Return the [X, Y] coordinate for the center point of the cell that contains the specified text.  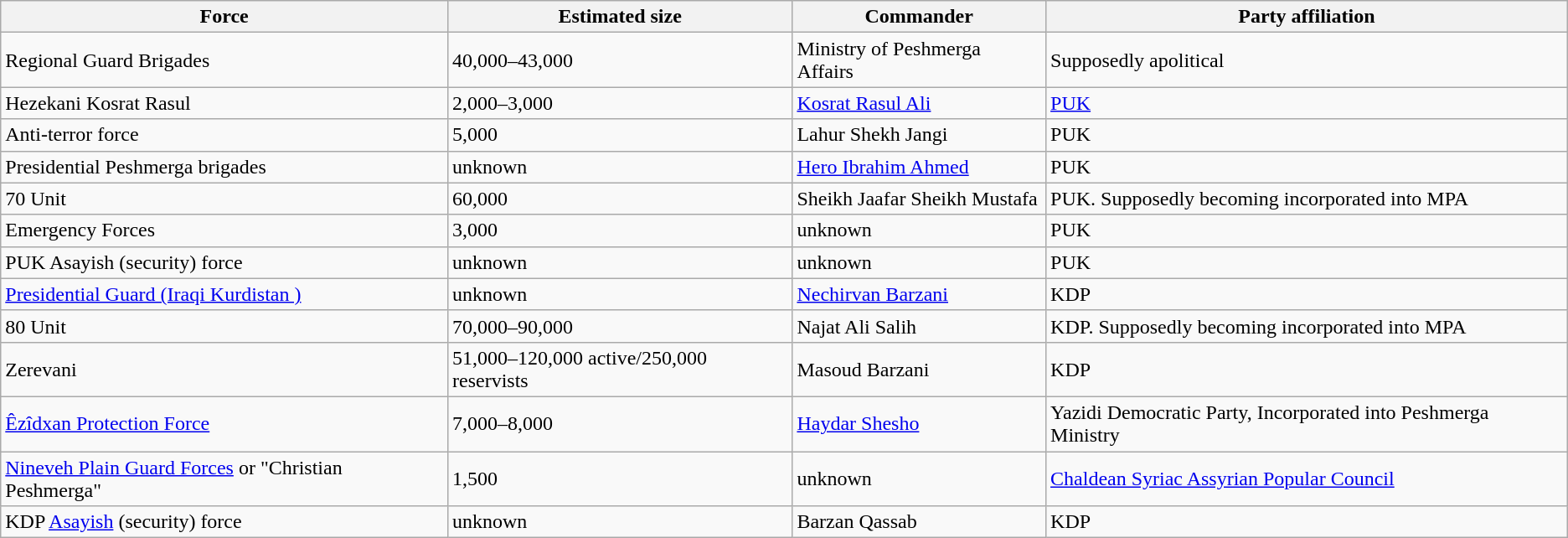
Presidential Peshmerga brigades [224, 167]
Barzan Qassab [920, 522]
Hezekani Kosrat Rasul [224, 103]
70 Unit [224, 199]
KDP. Supposedly becoming incorporated into MPA [1307, 326]
Nineveh Plain Guard Forces or "Christian Peshmerga" [224, 478]
Haydar Shesho [920, 424]
2,000–3,000 [620, 103]
Zerevani [224, 369]
Nechirvan Barzani [920, 294]
Ministry of Peshmerga Affairs [920, 60]
80 Unit [224, 326]
70,000–90,000 [620, 326]
Estimated size [620, 17]
60,000 [620, 199]
Commander [920, 17]
Êzîdxan Protection Force [224, 424]
51,000–120,000 active/250,000 reservists [620, 369]
Chaldean Syriac Assyrian Popular Council [1307, 478]
Regional Guard Brigades [224, 60]
Party affiliation [1307, 17]
Najat Ali Salih [920, 326]
Yazidi Democratic Party, Incorporated into Peshmerga Ministry [1307, 424]
PUK Asayish (security) force [224, 262]
1,500 [620, 478]
7,000–8,000 [620, 424]
Anti-terror force [224, 135]
Emergency Forces [224, 230]
Presidential Guard (Iraqi Kurdistan ) [224, 294]
3,000 [620, 230]
PUK. Supposedly becoming incorporated into MPA [1307, 199]
Kosrat Rasul Ali [920, 103]
Hero Ibrahim Ahmed [920, 167]
5,000 [620, 135]
Lahur Shekh Jangi [920, 135]
Force [224, 17]
Masoud Barzani [920, 369]
40,000–43,000 [620, 60]
KDP Asayish (security) force [224, 522]
Supposedly apolitical [1307, 60]
Sheikh Jaafar Sheikh Mustafa [920, 199]
